Locate the cell with the specified text and output its [x, y] center coordinate. 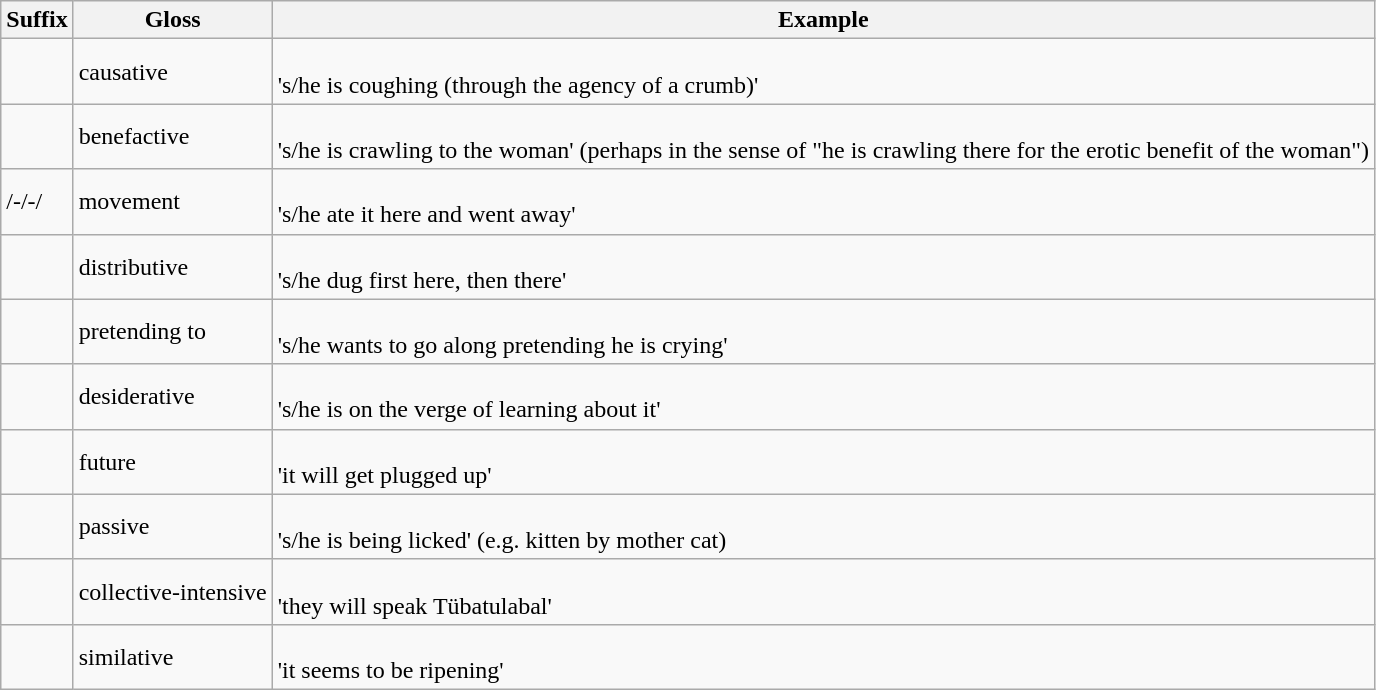
similative [172, 656]
Suffix [37, 20]
Example [823, 20]
's/he is coughing (through the agency of a crumb)' [823, 72]
/-/-/ [37, 202]
causative [172, 72]
's/he is on the verge of learning about it' [823, 396]
's/he dug first here, then there' [823, 266]
benefactive [172, 136]
's/he ate it here and went away' [823, 202]
passive [172, 526]
movement [172, 202]
pretending to [172, 332]
'it will get plugged up' [823, 462]
distributive [172, 266]
'they will speak Tübatulabal' [823, 592]
Gloss [172, 20]
future [172, 462]
desiderative [172, 396]
's/he is crawling to the woman' (perhaps in the sense of "he is crawling there for the erotic benefit of the woman") [823, 136]
's/he wants to go along pretending he is crying' [823, 332]
's/he is being licked' (e.g. kitten by mother cat) [823, 526]
'it seems to be ripening' [823, 656]
collective-intensive [172, 592]
